Output the (X, Y) coordinate of the center of the cell containing the given text.  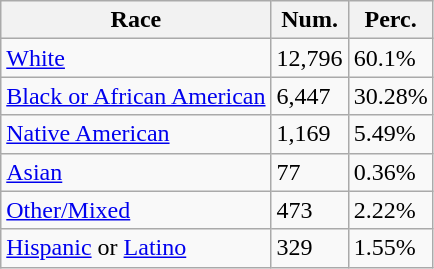
329 (310, 248)
473 (310, 210)
White (136, 58)
Race (136, 20)
0.36% (390, 172)
30.28% (390, 96)
77 (310, 172)
5.49% (390, 134)
6,447 (310, 96)
12,796 (310, 58)
Perc. (390, 20)
Black or African American (136, 96)
Hispanic or Latino (136, 248)
Num. (310, 20)
1.55% (390, 248)
1,169 (310, 134)
2.22% (390, 210)
Native American (136, 134)
Other/Mixed (136, 210)
Asian (136, 172)
60.1% (390, 58)
